From the cell containing the given text, extract its center point as [x, y] coordinate. 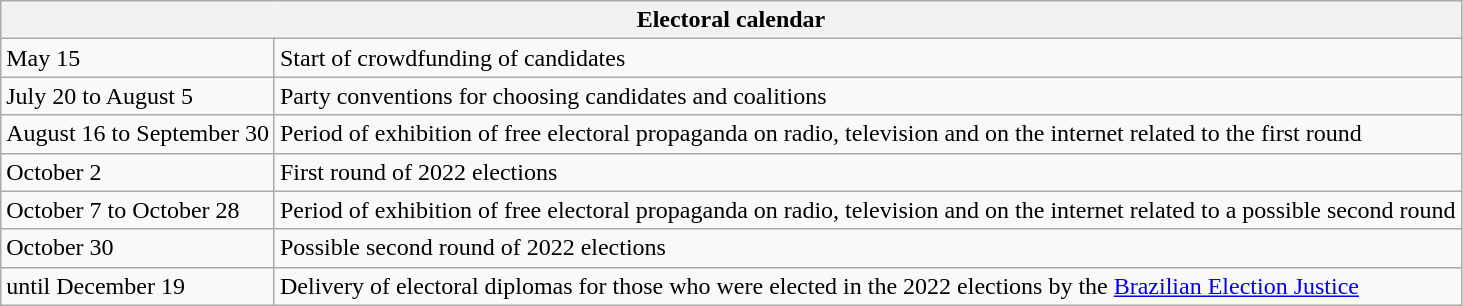
Period of exhibition of free electoral propaganda on radio, television and on the internet related to a possible second round [868, 210]
August 16 to September 30 [138, 134]
First round of 2022 elections [868, 172]
Delivery of electoral diplomas for those who were elected in the 2022 elections by the Brazilian Election Justice [868, 286]
October 2 [138, 172]
Start of crowdfunding of candidates [868, 58]
May 15 [138, 58]
October 7 to October 28 [138, 210]
until December 19 [138, 286]
October 30 [138, 248]
Period of exhibition of free electoral propaganda on radio, television and on the internet related to the first round [868, 134]
Possible second round of 2022 elections [868, 248]
July 20 to August 5 [138, 96]
Electoral calendar [731, 20]
Party conventions for choosing candidates and coalitions [868, 96]
